Identify which cell holds the provided text, then report its [x, y] central coordinate. 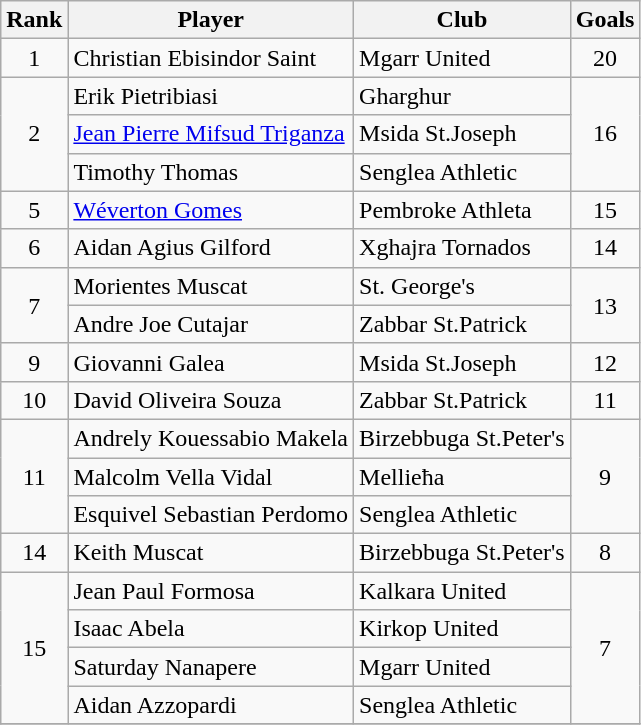
Xghajra Tornados [462, 248]
Christian Ebisindor Saint [211, 58]
6 [34, 248]
20 [605, 58]
Aidan Azzopardi [211, 705]
David Oliveira Souza [211, 400]
Wéverton Gomes [211, 210]
Morientes Muscat [211, 286]
Malcolm Vella Vidal [211, 477]
Saturday Nanapere [211, 667]
13 [605, 305]
Isaac Abela [211, 629]
Andre Joe Cutajar [211, 324]
Esquivel Sebastian Perdomo [211, 515]
Mellieħa [462, 477]
Player [211, 20]
Rank [34, 20]
8 [605, 553]
10 [34, 400]
5 [34, 210]
Jean Paul Formosa [211, 591]
1 [34, 58]
Club [462, 20]
Kirkop United [462, 629]
Andrely Kouessabio Makela [211, 438]
Pembroke Athleta [462, 210]
St. George's [462, 286]
Goals [605, 20]
Aidan Agius Gilford [211, 248]
Timothy Thomas [211, 172]
Kalkara United [462, 591]
Jean Pierre Mifsud Triganza [211, 134]
12 [605, 362]
16 [605, 134]
Gharghur [462, 96]
Keith Muscat [211, 553]
2 [34, 134]
Giovanni Galea [211, 362]
Erik Pietribiasi [211, 96]
